From the cell containing the given text, extract its center point as [X, Y] coordinate. 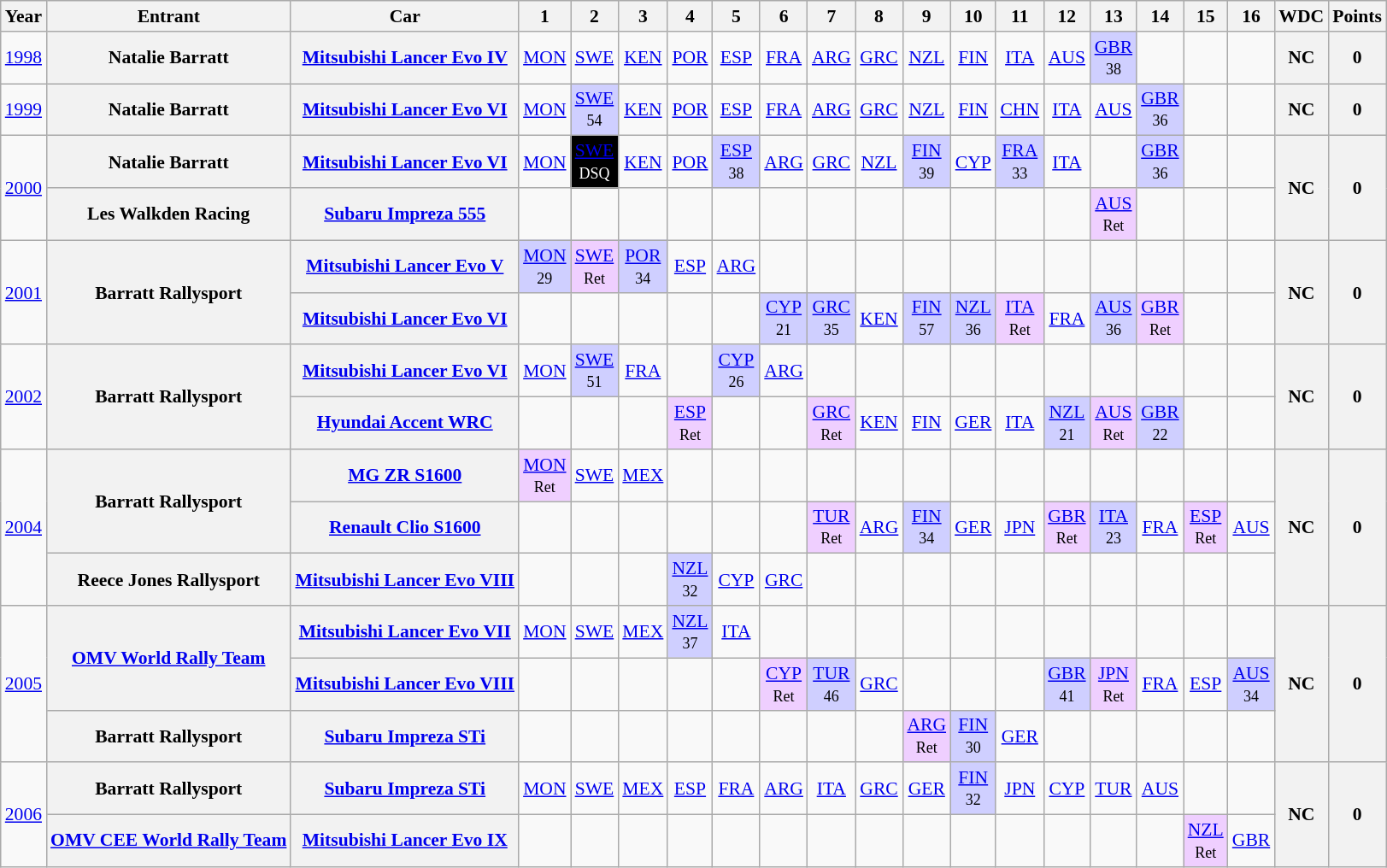
2002 [24, 397]
MONRet [545, 475]
FIN39 [926, 162]
2000 [24, 188]
10 [973, 16]
13 [1114, 16]
FRA33 [1020, 162]
ITARet [1020, 318]
Mitsubishi Lancer Evo VII [405, 632]
2 [595, 16]
TURRet [832, 528]
GRCRet [832, 424]
WDC [1301, 16]
15 [1206, 16]
11 [1020, 16]
JPNRet [1114, 683]
NZL37 [690, 632]
GBR38 [1114, 58]
CYPRet [784, 683]
POR34 [643, 267]
GBR41 [1067, 683]
CHN [1020, 109]
ITA23 [1114, 528]
Mitsubishi Lancer Evo IV [405, 58]
2005 [24, 683]
OMV CEE World Rally Team [168, 841]
Mitsubishi Lancer Evo IX [405, 841]
14 [1161, 16]
AUS34 [1251, 683]
TUR46 [832, 683]
NZL21 [1067, 424]
1998 [24, 58]
SWEDSQ [595, 162]
FIN57 [926, 318]
SWERet [595, 267]
1 [545, 16]
SWE54 [595, 109]
CYP26 [737, 371]
6 [784, 16]
FIN34 [926, 528]
2004 [24, 528]
SWE51 [595, 371]
Points [1357, 16]
Entrant [168, 16]
Les Walkden Racing [168, 214]
CYP21 [784, 318]
OMV World Rally Team [168, 658]
2001 [24, 292]
12 [1067, 16]
GBR22 [1161, 424]
ARGRet [926, 736]
8 [879, 16]
9 [926, 16]
Subaru Impreza 555 [405, 214]
TUR [1114, 789]
3 [643, 16]
5 [737, 16]
MG ZR S1600 [405, 475]
ESP38 [737, 162]
4 [690, 16]
Mitsubishi Lancer Evo V [405, 267]
Reece Jones Rallysport [168, 579]
NZLRet [1206, 841]
16 [1251, 16]
7 [832, 16]
FIN30 [973, 736]
Year [24, 16]
NZL32 [690, 579]
1999 [24, 109]
Renault Clio S1600 [405, 528]
GBR [1251, 841]
FIN32 [973, 789]
Hyundai Accent WRC [405, 424]
Car [405, 16]
2006 [24, 815]
NZL36 [973, 318]
MON29 [545, 267]
GRC35 [832, 318]
AUS36 [1114, 318]
